From the cell containing the given text, extract its center point as (x, y) coordinate. 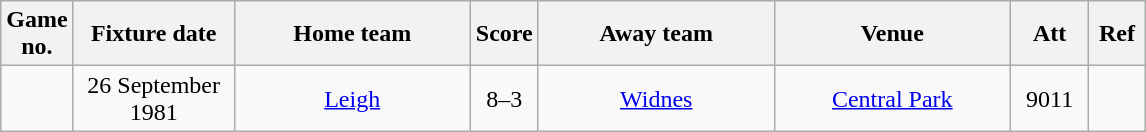
Att (1050, 34)
9011 (1050, 98)
Ref (1117, 34)
Venue (892, 34)
Fixture date (154, 34)
Home team (352, 34)
Away team (656, 34)
Leigh (352, 98)
Central Park (892, 98)
Widnes (656, 98)
26 September 1981 (154, 98)
Score (504, 34)
8–3 (504, 98)
Game no. (37, 34)
